For the text-containing cell, return its midpoint in [X, Y] coordinate format. 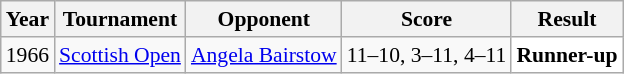
Scottish Open [120, 55]
Result [566, 19]
Tournament [120, 19]
Year [28, 19]
Opponent [264, 19]
Runner-up [566, 55]
Score [427, 19]
1966 [28, 55]
11–10, 3–11, 4–11 [427, 55]
Angela Bairstow [264, 55]
